From the cell containing the given text, extract its center point as (X, Y) coordinate. 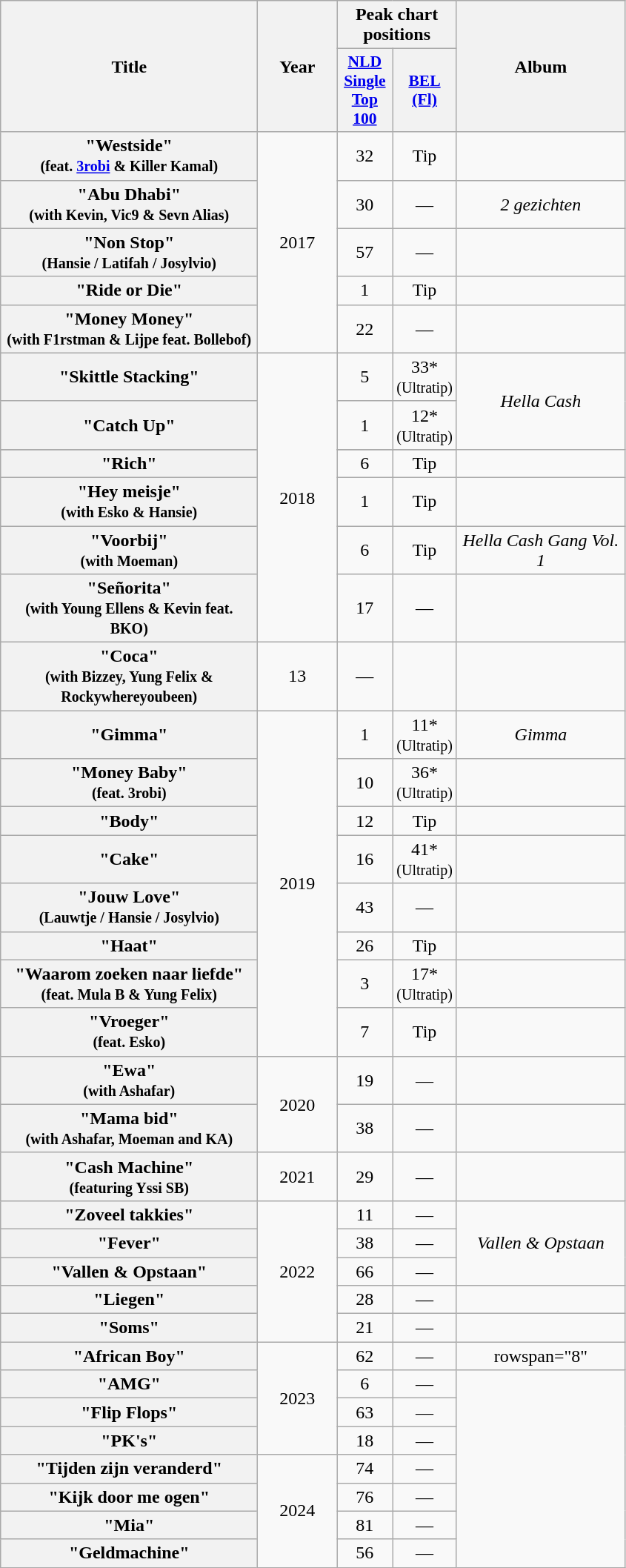
Album (541, 67)
21 (364, 1328)
2024 (298, 1511)
66 (364, 1271)
"Catch Up" (129, 425)
57 (364, 252)
30 (364, 205)
"Flip Flops" (129, 1412)
Title (129, 67)
33*(Ultratip) (425, 376)
"Cash Machine"(featuring Yssi SB) (129, 1177)
2023 (298, 1398)
BEL(Fl) (425, 90)
3 (364, 984)
"Kijk door me ogen" (129, 1497)
"African Boy" (129, 1356)
7 (364, 1032)
Vallen & Opstaan (541, 1243)
13 (298, 677)
"Ewa"(with Ashafar) (129, 1080)
"Mama bid"(with Ashafar, Moeman and KA) (129, 1128)
2021 (298, 1177)
"Cake" (129, 860)
Gimma (541, 735)
"Soms" (129, 1328)
"Money Money"(with F1rstman & Lijpe feat. Bollebof) (129, 329)
36*(Ultratip) (425, 783)
12 (364, 821)
"Mia" (129, 1525)
18 (364, 1441)
rowspan="8" (541, 1356)
2022 (298, 1271)
41*(Ultratip) (425, 860)
22 (364, 329)
"Coca"(with Bizzey, Yung Felix & Rockywhereyoubeen) (129, 677)
5 (364, 376)
43 (364, 907)
11 (364, 1215)
2019 (298, 883)
"Haat" (129, 946)
"Voorbij"(with Moeman) (129, 550)
"Vroeger"(feat. Esko) (129, 1032)
12*(Ultratip) (425, 425)
"Hey meisje"(with Esko & Hansie) (129, 501)
"Jouw Love"(Lauwtje / Hansie / Josylvio) (129, 907)
"Vallen & Opstaan" (129, 1271)
10 (364, 783)
16 (364, 860)
"Gimma" (129, 735)
"PK's" (129, 1441)
Year (298, 67)
"Ride or Die" (129, 290)
"AMG" (129, 1384)
28 (364, 1300)
2 gezichten (541, 205)
"Westside"(feat. 3robi & Killer Kamal) (129, 156)
"Señorita"(with Young Ellens & Kevin feat. BKO) (129, 608)
"Non Stop"(Hansie / Latifah / Josylvio) (129, 252)
76 (364, 1497)
17*(Ultratip) (425, 984)
"Fever" (129, 1243)
56 (364, 1553)
NLD Single Top 100 (364, 90)
"Waarom zoeken naar liefde"(feat. Mula B & Yung Felix) (129, 984)
"Zoveel takkies" (129, 1215)
62 (364, 1356)
17 (364, 608)
Hella Cash Gang Vol. 1 (541, 550)
2018 (298, 497)
"Rich" (129, 463)
"Money Baby"(feat. 3robi) (129, 783)
63 (364, 1412)
29 (364, 1177)
2017 (298, 242)
"Abu Dhabi"(with Kevin, Vic9 & Sevn Alias) (129, 205)
"Tijden zijn veranderd" (129, 1469)
"Skittle Stacking" (129, 376)
"Body" (129, 821)
2020 (298, 1104)
81 (364, 1525)
"Liegen" (129, 1300)
32 (364, 156)
74 (364, 1469)
Peak chart positions (397, 25)
26 (364, 946)
"Geldmachine" (129, 1553)
Hella Cash (541, 401)
11*(Ultratip) (425, 735)
19 (364, 1080)
